Find where the given text appears and provide that cell's center as [x, y] coordinate. 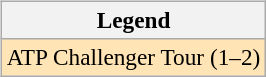
ATP Challenger Tour (1–2) [133, 57]
Legend [133, 20]
